For the text-containing cell, return its midpoint in (X, Y) coordinate format. 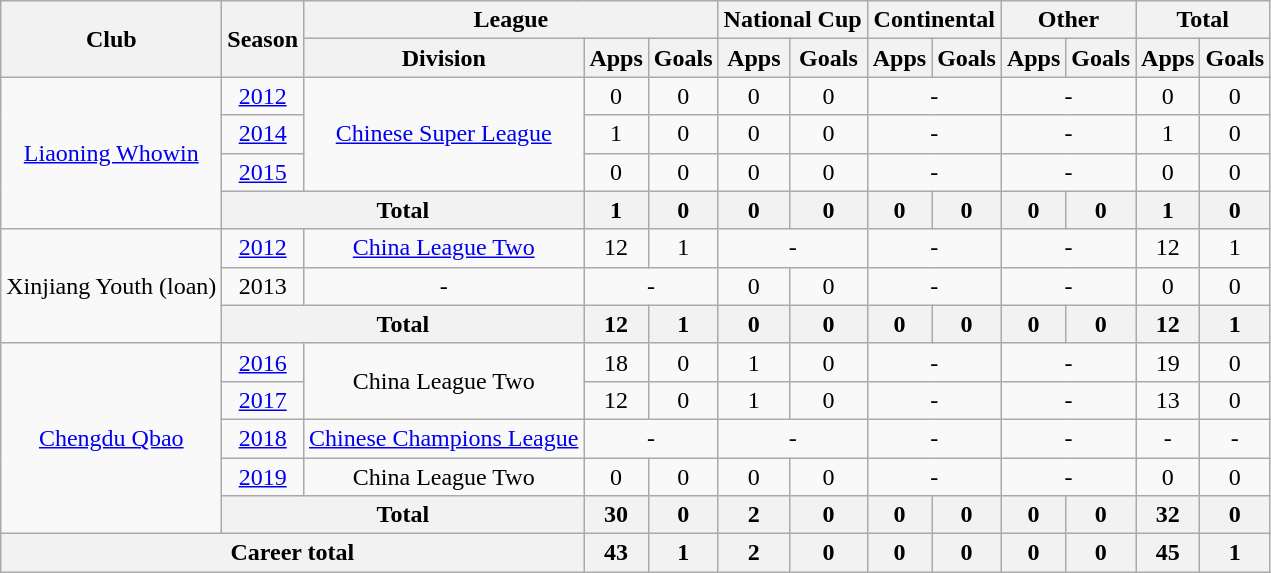
2019 (263, 477)
Continental (934, 20)
45 (1168, 553)
Xinjiang Youth (loan) (112, 286)
30 (616, 515)
2016 (263, 362)
National Cup (792, 20)
Other (1068, 20)
2015 (263, 172)
32 (1168, 515)
2014 (263, 134)
Chinese Super League (444, 134)
18 (616, 362)
43 (616, 553)
Club (112, 39)
Chengdu Qbao (112, 438)
Liaoning Whowin (112, 153)
19 (1168, 362)
Season (263, 39)
Division (444, 58)
2013 (263, 286)
Career total (292, 553)
13 (1168, 400)
2018 (263, 438)
League (512, 20)
Chinese Champions League (444, 438)
2017 (263, 400)
